Extract the (X, Y) coordinate from the center of the cell holding the provided text.  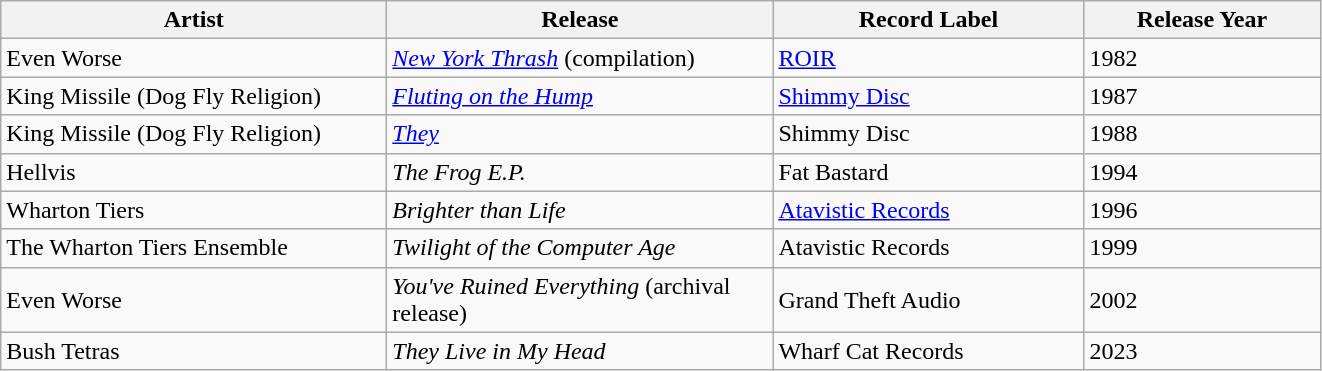
The Wharton Tiers Ensemble (194, 248)
Fat Bastard (928, 172)
Wharf Cat Records (928, 351)
1982 (1202, 58)
1994 (1202, 172)
Wharton Tiers (194, 210)
Bush Tetras (194, 351)
New York Thrash (compilation) (580, 58)
1996 (1202, 210)
Release (580, 20)
Grand Theft Audio (928, 300)
Artist (194, 20)
The Frog E.P. (580, 172)
Release Year (1202, 20)
Fluting on the Hump (580, 96)
1987 (1202, 96)
1988 (1202, 134)
2023 (1202, 351)
Hellvis (194, 172)
Brighter than Life (580, 210)
They (580, 134)
2002 (1202, 300)
They Live in My Head (580, 351)
Record Label (928, 20)
You've Ruined Everything (archival release) (580, 300)
ROIR (928, 58)
1999 (1202, 248)
Twilight of the Computer Age (580, 248)
